Return [x, y] of the center of cell containing provided text 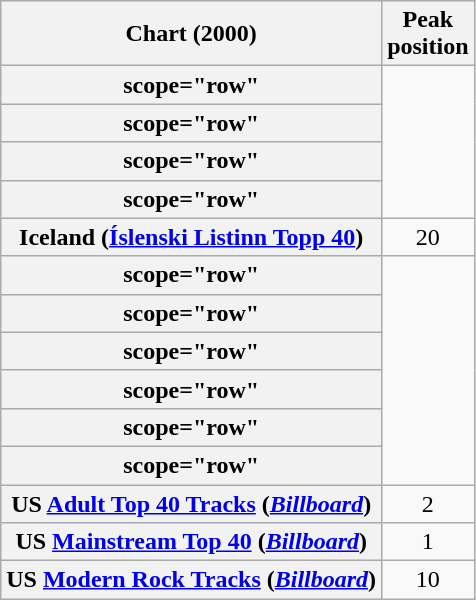
US Adult Top 40 Tracks (Billboard) [192, 503]
1 [428, 542]
US Mainstream Top 40 (Billboard) [192, 542]
Iceland (Íslenski Listinn Topp 40) [192, 237]
10 [428, 580]
US Modern Rock Tracks (Billboard) [192, 580]
Peakposition [428, 34]
Chart (2000) [192, 34]
20 [428, 237]
2 [428, 503]
